From the cell containing the given text, extract its center point as (x, y) coordinate. 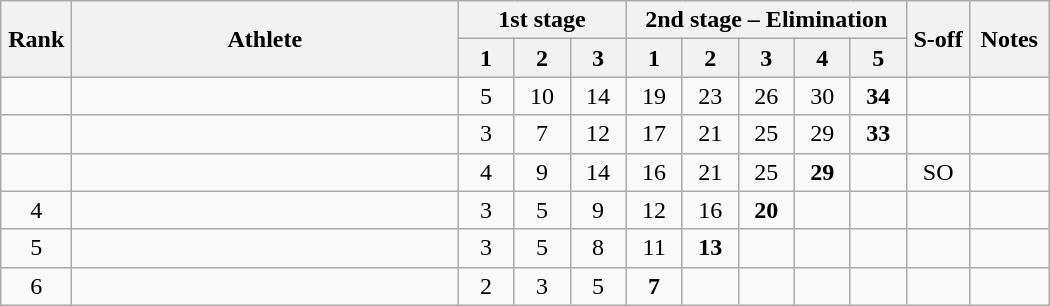
Notes (1010, 39)
10 (542, 96)
SO (938, 172)
11 (654, 248)
23 (710, 96)
Rank (36, 39)
17 (654, 134)
8 (598, 248)
30 (822, 96)
20 (766, 210)
34 (878, 96)
1st stage (542, 20)
S-off (938, 39)
33 (878, 134)
26 (766, 96)
Athlete (265, 39)
13 (710, 248)
6 (36, 286)
2nd stage – Elimination (766, 20)
19 (654, 96)
